Scan for the cell matching the given text and deliver its (x, y) coordinate at center. 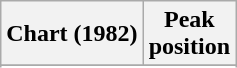
Chart (1982) (72, 34)
Peakposition (189, 34)
